Locate the cell with the specified text and output its [x, y] center coordinate. 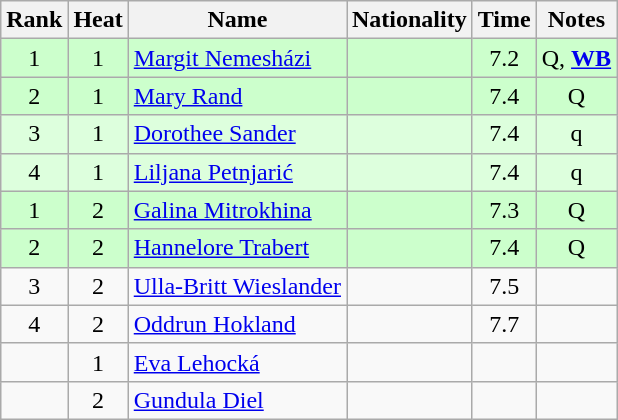
Eva Lehocká [237, 362]
Margit Nemesházi [237, 58]
Gundula Diel [237, 400]
7.7 [504, 324]
Ulla-Britt Wieslander [237, 286]
7.5 [504, 286]
7.3 [504, 210]
Time [504, 20]
Heat [98, 20]
Galina Mitrokhina [237, 210]
Oddrun Hokland [237, 324]
Mary Rand [237, 96]
Liljana Petnjarić [237, 172]
Dorothee Sander [237, 134]
7.2 [504, 58]
Hannelore Trabert [237, 248]
Name [237, 20]
Notes [576, 20]
Q, WB [576, 58]
Nationality [409, 20]
Rank [34, 20]
